Identify which cell holds the provided text, then report its (X, Y) central coordinate. 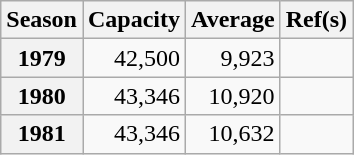
1980 (42, 96)
Capacity (134, 20)
42,500 (134, 58)
9,923 (234, 58)
Season (42, 20)
10,920 (234, 96)
Ref(s) (316, 20)
10,632 (234, 134)
Average (234, 20)
1979 (42, 58)
1981 (42, 134)
